Pinpoint the cell where the given text exists, returning its [X, Y] midpoint coordinate. 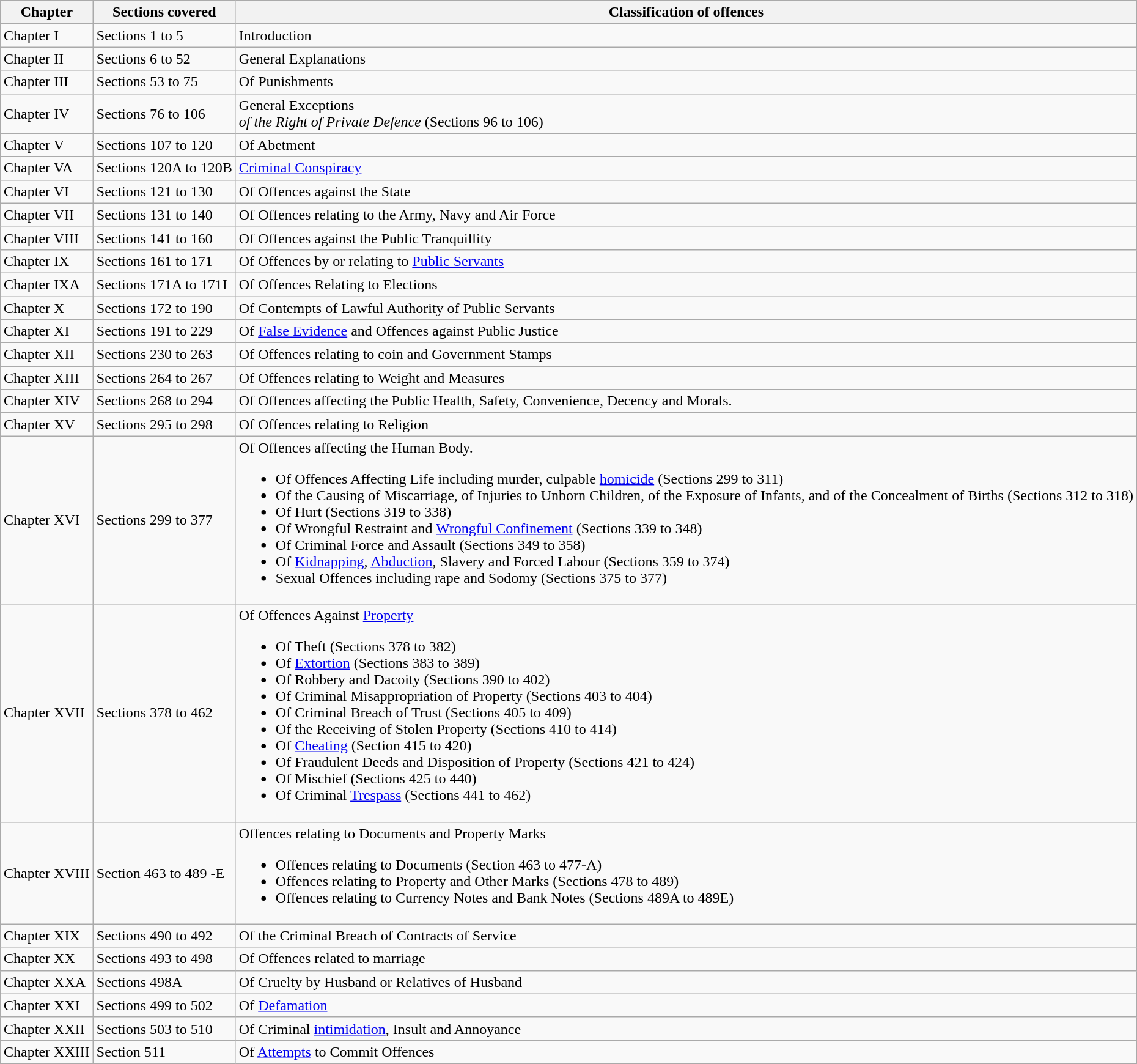
Chapter XVIII [47, 873]
Chapter XVI [47, 520]
Criminal Conspiracy [686, 168]
Sections 299 to 377 [164, 520]
Sections 121 to 130 [164, 191]
Chapter XIV [47, 401]
Sections 53 to 75 [164, 82]
Of Offences relating to Religion [686, 424]
Chapter I [47, 35]
Chapter VI [47, 191]
Chapter XV [47, 424]
Sections covered [164, 12]
Of Offences Relating to Elections [686, 284]
Of the Criminal Breach of Contracts of Service [686, 936]
Of Offences relating to coin and Government Stamps [686, 355]
Sections 1 to 5 [164, 35]
Sections 76 to 106 [164, 114]
Sections 498A [164, 982]
Of Offences against the Public Tranquillity [686, 238]
Of Punishments [686, 82]
Chapter XXA [47, 982]
General Exceptionsof the Right of Private Defence (Sections 96 to 106) [686, 114]
Of Offences against the State [686, 191]
Section 511 [164, 1052]
Chapter XXIII [47, 1052]
Introduction [686, 35]
Chapter II [47, 59]
Of Offences relating to the Army, Navy and Air Force [686, 215]
Sections 131 to 140 [164, 215]
Chapter VII [47, 215]
Sections 172 to 190 [164, 308]
Chapter X [47, 308]
Sections 499 to 502 [164, 1005]
Of Offences by or relating to Public Servants [686, 261]
Chapter XIX [47, 936]
Of Attempts to Commit Offences [686, 1052]
Sections 490 to 492 [164, 936]
Sections 230 to 263 [164, 355]
Chapter [47, 12]
Sections 493 to 498 [164, 959]
Sections 107 to 120 [164, 145]
Sections 6 to 52 [164, 59]
Sections 268 to 294 [164, 401]
Of Offences relating to Weight and Measures [686, 378]
Chapter XII [47, 355]
Of Offences related to marriage [686, 959]
Chapter IX [47, 261]
Of Offences affecting the Public Health, Safety, Convenience, Decency and Morals. [686, 401]
General Explanations [686, 59]
Chapter IV [47, 114]
Classification of offences [686, 12]
Chapter IXA [47, 284]
Of Contempts of Lawful Authority of Public Servants [686, 308]
Chapter VA [47, 168]
Chapter XVII [47, 713]
Chapter VIII [47, 238]
Of Criminal intimidation, Insult and Annoyance [686, 1029]
Of Cruelty by Husband or Relatives of Husband [686, 982]
Chapter XXI [47, 1005]
Of Abetment [686, 145]
Sections 120A to 120B [164, 168]
Section 463 to 489 -E [164, 873]
Sections 295 to 298 [164, 424]
Chapter III [47, 82]
Of False Evidence and Offences against Public Justice [686, 331]
Sections 503 to 510 [164, 1029]
Sections 141 to 160 [164, 238]
Sections 378 to 462 [164, 713]
Sections 191 to 229 [164, 331]
Sections 161 to 171 [164, 261]
Sections 171A to 171I [164, 284]
Chapter XXII [47, 1029]
Chapter V [47, 145]
Chapter XIII [47, 378]
Chapter XX [47, 959]
Of Defamation [686, 1005]
Chapter XI [47, 331]
Sections 264 to 267 [164, 378]
